Determine the [X, Y] coordinate at the center of the cell enclosing the given text.  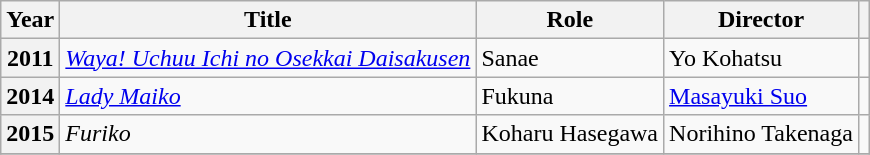
Sanae [570, 58]
Lady Maiko [268, 96]
2011 [30, 58]
Yo Kohatsu [762, 58]
Furiko [268, 134]
Role [570, 20]
Fukuna [570, 96]
Waya! Uchuu Ichi no Osekkai Daisakusen [268, 58]
Director [762, 20]
Title [268, 20]
2015 [30, 134]
Koharu Hasegawa [570, 134]
2014 [30, 96]
Norihino Takenaga [762, 134]
Masayuki Suo [762, 96]
Year [30, 20]
